Scan for the cell matching the given text and deliver its (X, Y) coordinate at center. 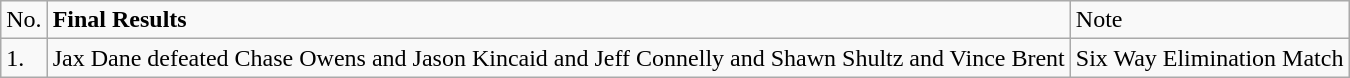
Six Way Elimination Match (1210, 58)
Final Results (558, 20)
Jax Dane defeated Chase Owens and Jason Kincaid and Jeff Connelly and Shawn Shultz and Vince Brent (558, 58)
No. (24, 20)
Note (1210, 20)
1. (24, 58)
